Determine the (x, y) coordinate at the center of the cell enclosing the given text.  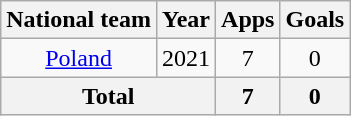
Poland (79, 58)
2021 (186, 58)
Total (108, 96)
Apps (248, 20)
National team (79, 20)
Year (186, 20)
Goals (315, 20)
